For the text-containing cell, return its midpoint in (x, y) coordinate format. 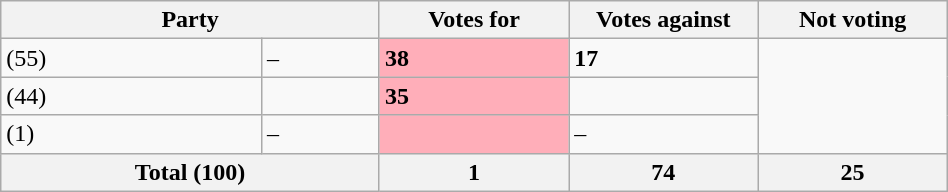
Not voting (852, 20)
(44) (132, 96)
Total (100) (190, 172)
17 (664, 58)
Votes against (664, 20)
35 (474, 96)
25 (852, 172)
(1) (132, 134)
Party (190, 20)
1 (474, 172)
Votes for (474, 20)
(55) (132, 58)
74 (664, 172)
38 (474, 58)
